Return the [X, Y] coordinate for the center point of the cell that contains the specified text.  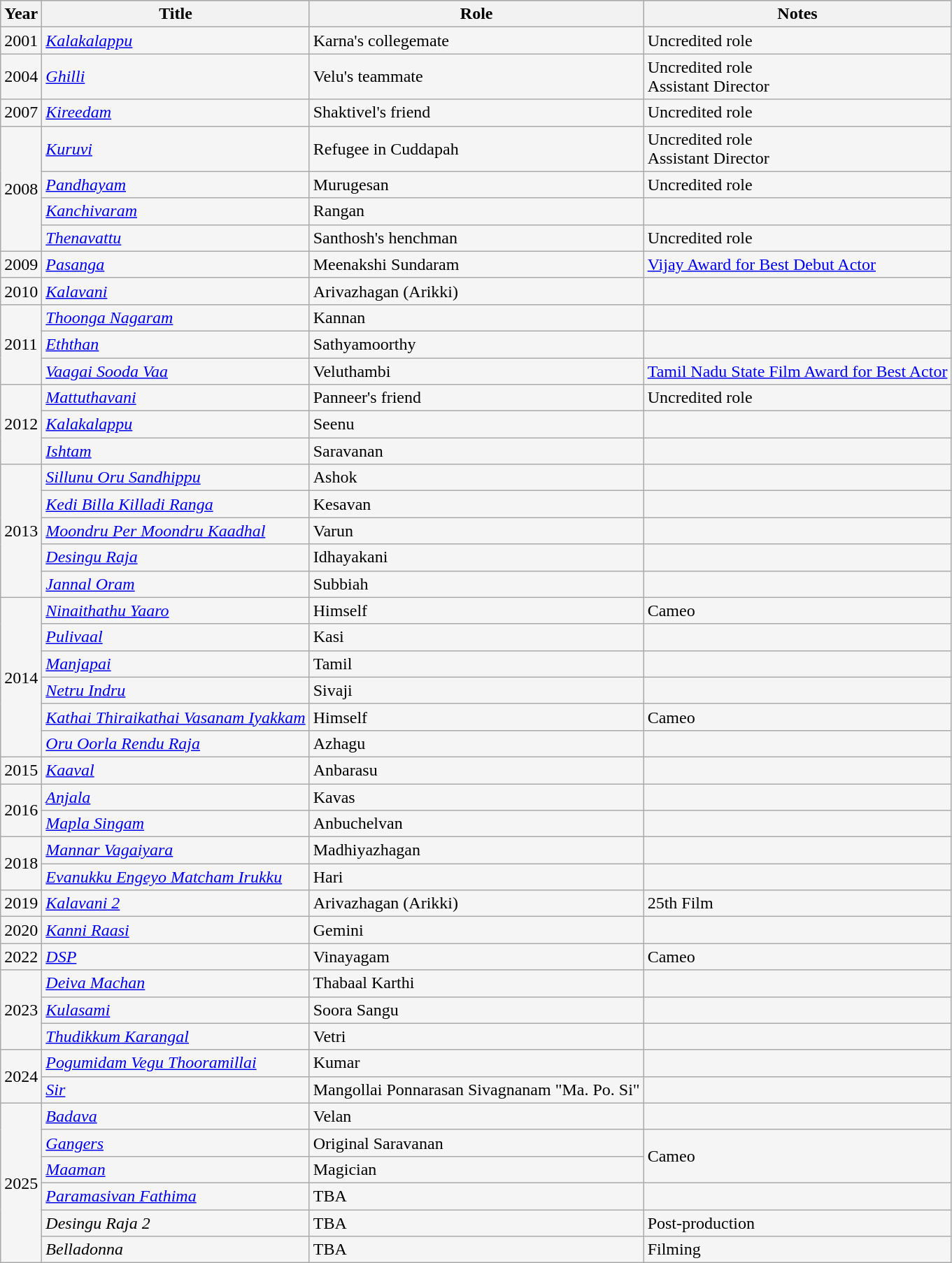
Velu's teammate [476, 77]
Kedi Billa Killadi Ranga [176, 504]
Pasanga [176, 264]
Meenakshi Sundaram [476, 264]
Vijay Award for Best Debut Actor [797, 264]
2015 [21, 770]
Pandhayam [176, 185]
2019 [21, 904]
DSP [176, 957]
Tamil [476, 664]
Pogumidam Vegu Thooramillai [176, 1063]
2025 [21, 1183]
Kumar [476, 1063]
Badava [176, 1116]
2022 [21, 957]
Murugesan [476, 185]
Belladonna [176, 1250]
Kavas [476, 797]
Ninaithathu Yaaro [176, 611]
Soora Sangu [476, 1010]
Evanukku Engeyo Matcham Irukku [176, 877]
Saravanan [476, 451]
2001 [21, 41]
Anbarasu [476, 770]
2011 [21, 344]
Rangan [476, 211]
Sivaji [476, 690]
Mannar Vagaiyara [176, 850]
Subbiah [476, 584]
Varun [476, 531]
Vaagai Sooda Vaa [176, 371]
Manjapai [176, 664]
Original Saravanan [476, 1143]
Panneer's friend [476, 398]
2014 [21, 677]
Karna's collegemate [476, 41]
Thabaal Karthi [476, 983]
Anjala [176, 797]
Paramasivan Fathima [176, 1196]
Filming [797, 1250]
Hari [476, 877]
Veluthambi [476, 371]
Santhosh's henchman [476, 238]
Azhagu [476, 743]
Kuruvi [176, 148]
Gemini [476, 930]
Vetri [476, 1036]
2013 [21, 531]
Kesavan [476, 504]
Role [476, 14]
Thudikkum Karangal [176, 1036]
Kalavani [176, 291]
Desingu Raja 2 [176, 1223]
Kulasami [176, 1010]
Mattuthavani [176, 398]
2018 [21, 864]
Madhiyazhagan [476, 850]
2023 [21, 1010]
Vinayagam [476, 957]
Refugee in Cuddapah [476, 148]
2024 [21, 1076]
Mapla Singam [176, 824]
Netru Indru [176, 690]
Thoonga Nagaram [176, 317]
2012 [21, 424]
2007 [21, 113]
Notes [797, 14]
Deiva Machan [176, 983]
Pulivaal [176, 637]
Mangollai Ponnarasan Sivagnanam "Ma. Po. Si" [476, 1090]
Tamil Nadu State Film Award for Best Actor [797, 371]
2010 [21, 291]
2009 [21, 264]
Kaaval [176, 770]
2020 [21, 930]
2008 [21, 189]
Desingu Raja [176, 557]
Kalavani 2 [176, 904]
Jannal Oram [176, 584]
Magician [476, 1169]
Oru Oorla Rendu Raja [176, 743]
Kanchivaram [176, 211]
Ghilli [176, 77]
Sir [176, 1090]
Sathyamoorthy [476, 344]
Idhayakani [476, 557]
Kasi [476, 637]
Maaman [176, 1169]
Year [21, 14]
Kanni Raasi [176, 930]
25th Film [797, 904]
Anbuchelvan [476, 824]
Moondru Per Moondru Kaadhal [176, 531]
2004 [21, 77]
Kannan [476, 317]
Sillunu Oru Sandhippu [176, 478]
2016 [21, 810]
Thenavattu [176, 238]
Ashok [476, 478]
Title [176, 14]
Ishtam [176, 451]
Eththan [176, 344]
Post-production [797, 1223]
Velan [476, 1116]
Kireedam [176, 113]
Shaktivel's friend [476, 113]
Gangers [176, 1143]
Seenu [476, 424]
Kathai Thiraikathai Vasanam Iyakkam [176, 717]
